Provide the [x, y] coordinate of the cell's center where the given text is located.  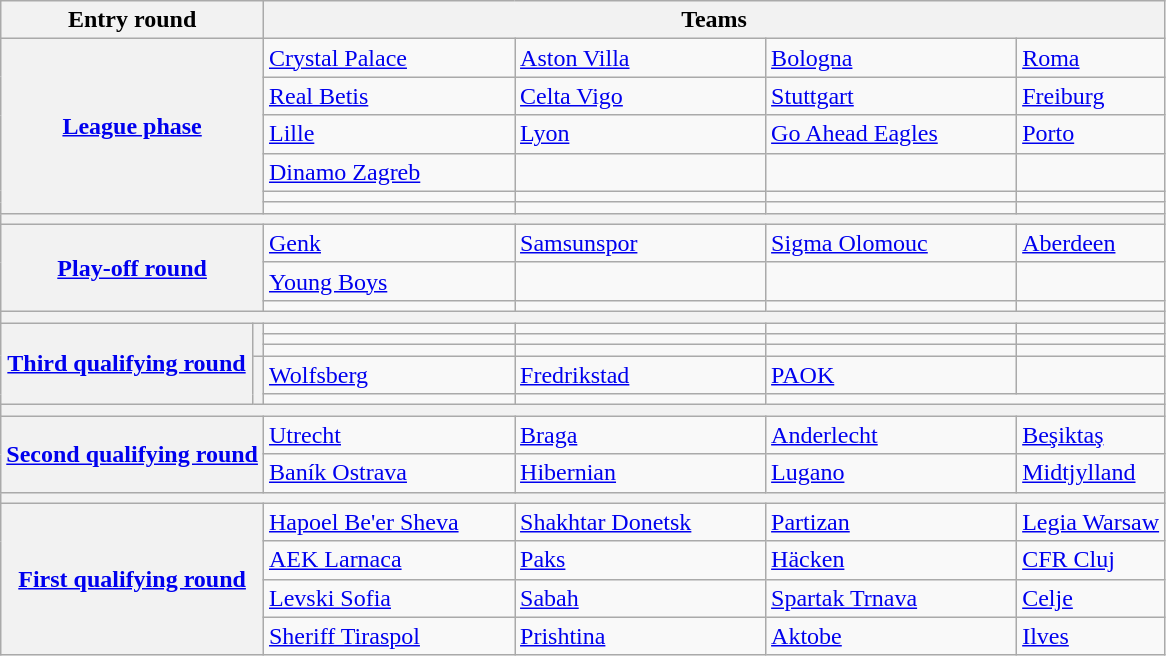
Wolfsberg [388, 375]
Aktobe [892, 636]
Hapoel Be'er Sheva [388, 522]
Sheriff Tiraspol [388, 636]
Sigma Olomouc [892, 243]
PAOK [892, 375]
Paks [640, 560]
Fredrikstad [640, 375]
Freiburg [1091, 96]
Lille [388, 134]
Legia Warsaw [1091, 522]
Midtjylland [1091, 473]
Entry round [132, 20]
Sabah [640, 598]
Hibernian [640, 473]
AEK Larnaca [388, 560]
Crystal Palace [388, 58]
Third qualifying round [127, 363]
League phase [132, 126]
Genk [388, 243]
Teams [714, 20]
Young Boys [388, 281]
Go Ahead Eagles [892, 134]
Lyon [640, 134]
Spartak Trnava [892, 598]
Lugano [892, 473]
Häcken [892, 560]
First qualifying round [132, 579]
Bologna [892, 58]
Porto [1091, 134]
Samsunspor [640, 243]
Celje [1091, 598]
Ilves [1091, 636]
CFR Cluj [1091, 560]
Anderlecht [892, 435]
Partizan [892, 522]
Utrecht [388, 435]
Real Betis [388, 96]
Aberdeen [1091, 243]
Prishtina [640, 636]
Roma [1091, 58]
Celta Vigo [640, 96]
Play-off round [132, 268]
Levski Sofia [388, 598]
Second qualifying round [132, 454]
Shakhtar Donetsk [640, 522]
Braga [640, 435]
Dinamo Zagreb [388, 172]
Baník Ostrava [388, 473]
Stuttgart [892, 96]
Aston Villa [640, 58]
Beşiktaş [1091, 435]
